Return the [X, Y] coordinate for the center point of the cell that contains the specified text.  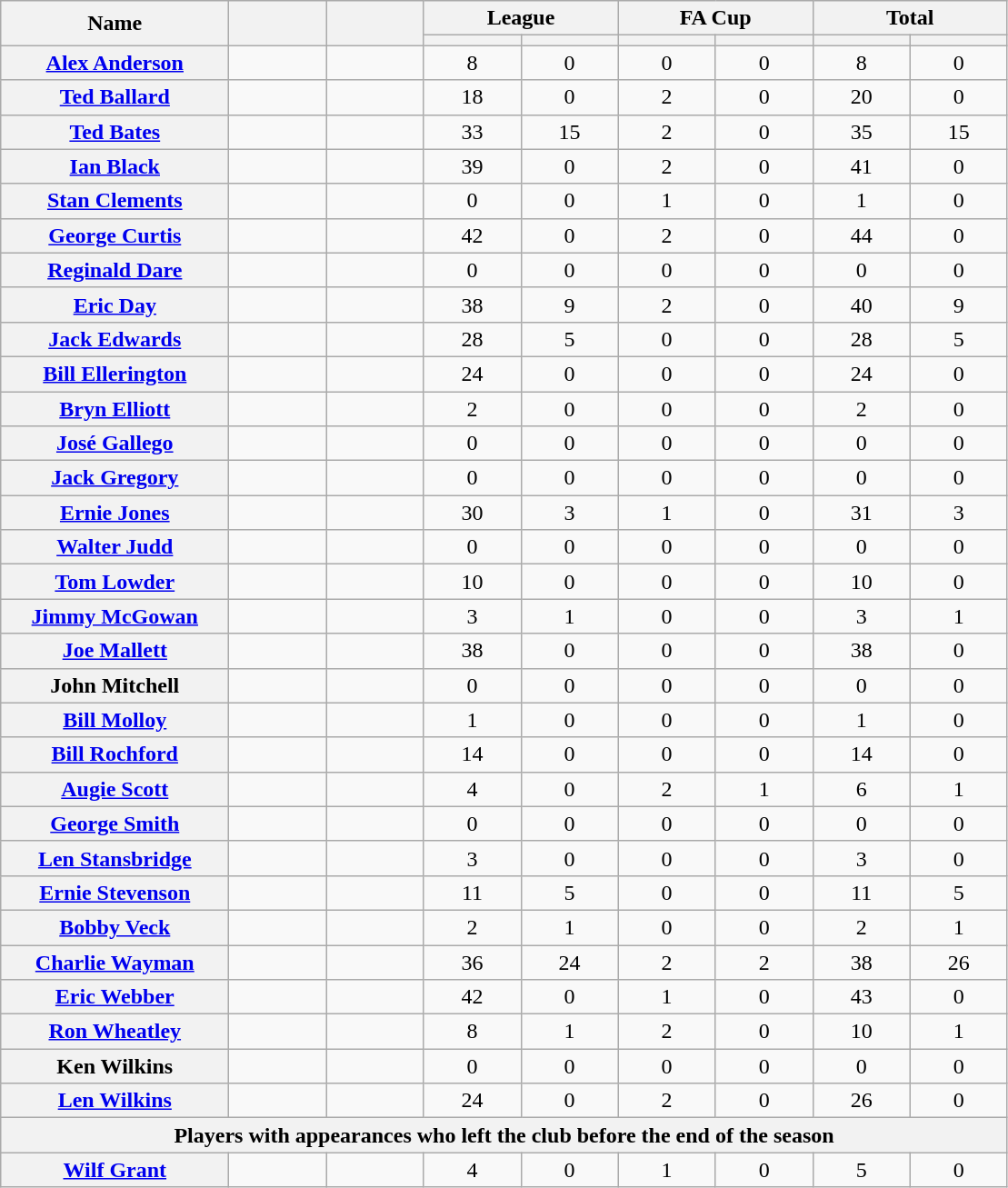
Bill Rochford [115, 754]
39 [473, 166]
Walter Judd [115, 547]
Wilf Grant [115, 1170]
Eric Day [115, 304]
36 [473, 963]
Stan Clements [115, 201]
Bill Ellerington [115, 374]
41 [862, 166]
43 [862, 997]
20 [862, 97]
6 [862, 789]
Eric Webber [115, 997]
Len Stansbridge [115, 858]
40 [862, 304]
John Mitchell [115, 685]
Augie Scott [115, 789]
Ernie Stevenson [115, 893]
Ted Ballard [115, 97]
35 [862, 132]
Len Wilkins [115, 1101]
Name [115, 24]
Jimmy McGowan [115, 616]
Reginald Dare [115, 270]
George Smith [115, 824]
José Gallego [115, 444]
Ian Black [115, 166]
30 [473, 513]
44 [862, 235]
Tom Lowder [115, 582]
Total [910, 18]
Bobby Veck [115, 927]
31 [862, 513]
Alex Anderson [115, 63]
33 [473, 132]
Jack Gregory [115, 478]
League [521, 18]
Charlie Wayman [115, 963]
Ernie Jones [115, 513]
Bryn Elliott [115, 408]
Joe Mallett [115, 651]
Players with appearances who left the club before the end of the season [504, 1135]
Ron Wheatley [115, 1032]
FA Cup [715, 18]
Bill Molloy [115, 720]
18 [473, 97]
Ken Wilkins [115, 1066]
George Curtis [115, 235]
Ted Bates [115, 132]
Jack Edwards [115, 339]
